Return [X, Y] of the center of cell containing provided text 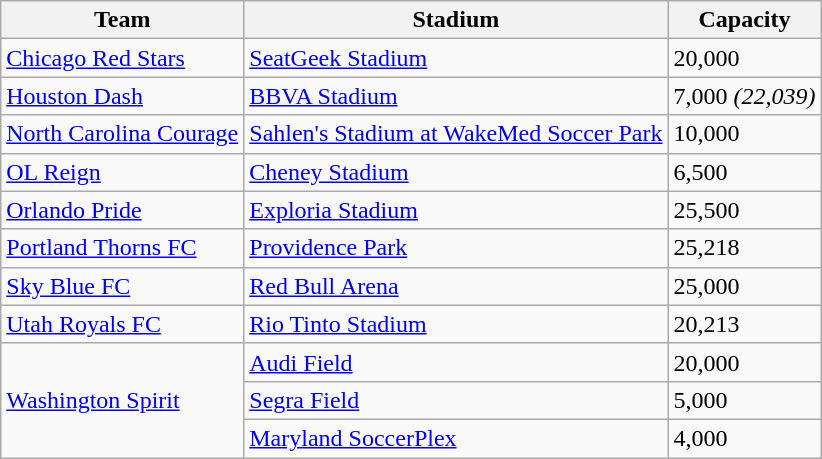
Providence Park [456, 248]
Segra Field [456, 400]
5,000 [744, 400]
Rio Tinto Stadium [456, 324]
Audi Field [456, 362]
7,000 (22,039) [744, 96]
Washington Spirit [122, 400]
4,000 [744, 438]
Utah Royals FC [122, 324]
6,500 [744, 172]
Capacity [744, 20]
10,000 [744, 134]
Exploria Stadium [456, 210]
Cheney Stadium [456, 172]
Sahlen's Stadium at WakeMed Soccer Park [456, 134]
Maryland SoccerPlex [456, 438]
Team [122, 20]
Red Bull Arena [456, 286]
Stadium [456, 20]
OL Reign [122, 172]
Portland Thorns FC [122, 248]
SeatGeek Stadium [456, 58]
Sky Blue FC [122, 286]
20,213 [744, 324]
Chicago Red Stars [122, 58]
North Carolina Courage [122, 134]
BBVA Stadium [456, 96]
25,500 [744, 210]
Houston Dash [122, 96]
Orlando Pride [122, 210]
25,218 [744, 248]
25,000 [744, 286]
